Return (x, y) of the center of cell containing provided text 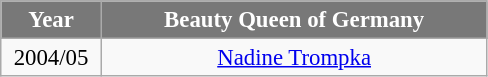
Nadine Trompka (294, 58)
2004/05 (52, 58)
Year (52, 20)
Beauty Queen of Germany (294, 20)
